Find where the given text appears and provide that cell's center as (X, Y) coordinate. 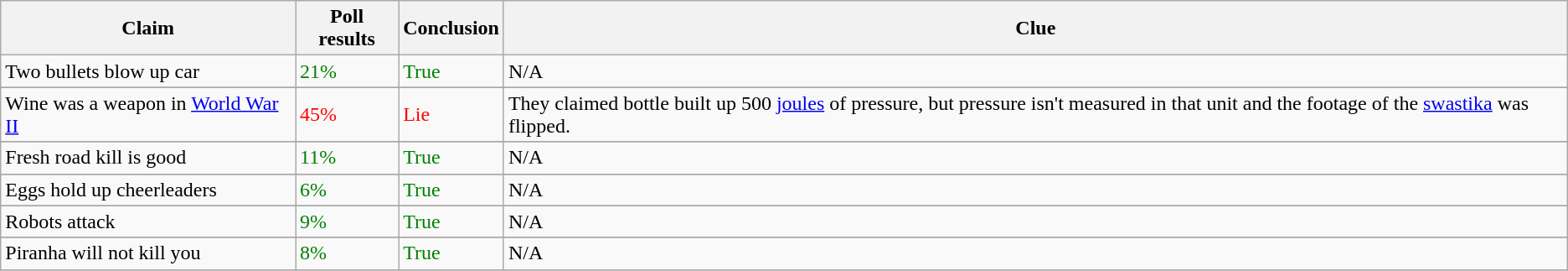
Eggs hold up cheerleaders (148, 190)
45% (347, 114)
Lie (451, 114)
8% (347, 253)
9% (347, 221)
21% (347, 71)
6% (347, 190)
Claim (148, 29)
Poll results (347, 29)
11% (347, 158)
Fresh road kill is good (148, 158)
Piranha will not kill you (148, 253)
They claimed bottle built up 500 joules of pressure, but pressure isn't measured in that unit and the footage of the swastika was flipped. (1035, 114)
Robots attack (148, 221)
Clue (1035, 29)
Conclusion (451, 29)
Wine was a weapon in World War II (148, 114)
Two bullets blow up car (148, 71)
